Determine the (X, Y) coordinate at the center of the cell enclosing the given text.  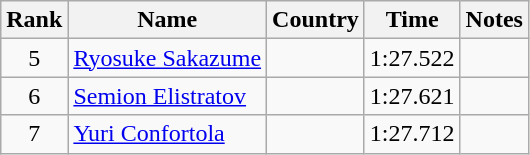
Semion Elistratov (168, 96)
6 (34, 96)
1:27.712 (412, 134)
Time (412, 20)
1:27.522 (412, 58)
7 (34, 134)
Country (316, 20)
5 (34, 58)
1:27.621 (412, 96)
Rank (34, 20)
Name (168, 20)
Yuri Confortola (168, 134)
Ryosuke Sakazume (168, 58)
Notes (494, 20)
